Return (x, y) of the center of cell containing provided text 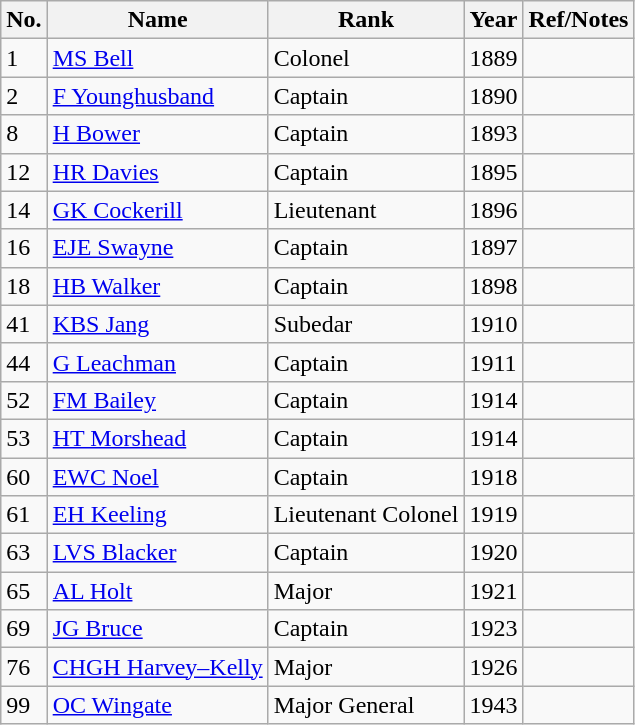
8 (24, 134)
MS Bell (158, 58)
Name (158, 20)
EH Keeling (158, 515)
60 (24, 477)
63 (24, 553)
1898 (494, 286)
Lieutenant (366, 210)
HT Morshead (158, 438)
Rank (366, 20)
Major General (366, 705)
OC Wingate (158, 705)
1919 (494, 515)
1 (24, 58)
61 (24, 515)
FM Bailey (158, 400)
Ref/Notes (578, 20)
F Younghusband (158, 96)
18 (24, 286)
1920 (494, 553)
G Leachman (158, 362)
Year (494, 20)
KBS Jang (158, 324)
LVS Blacker (158, 553)
1889 (494, 58)
Lieutenant Colonel (366, 515)
53 (24, 438)
16 (24, 248)
HR Davies (158, 172)
2 (24, 96)
EWC Noel (158, 477)
76 (24, 667)
1890 (494, 96)
1911 (494, 362)
HB Walker (158, 286)
12 (24, 172)
No. (24, 20)
1896 (494, 210)
1923 (494, 629)
41 (24, 324)
1918 (494, 477)
1895 (494, 172)
1893 (494, 134)
Subedar (366, 324)
1897 (494, 248)
Colonel (366, 58)
JG Bruce (158, 629)
99 (24, 705)
14 (24, 210)
65 (24, 591)
44 (24, 362)
1910 (494, 324)
H Bower (158, 134)
CHGH Harvey–Kelly (158, 667)
52 (24, 400)
AL Holt (158, 591)
69 (24, 629)
1921 (494, 591)
1926 (494, 667)
EJE Swayne (158, 248)
1943 (494, 705)
GK Cockerill (158, 210)
